Locate the cell with the specified text and output its [x, y] center coordinate. 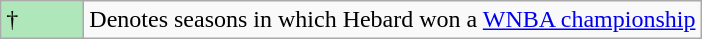
† [42, 20]
Denotes seasons in which Hebard won a WNBA championship [392, 20]
